Pinpoint the cell where the given text exists, returning its (X, Y) midpoint coordinate. 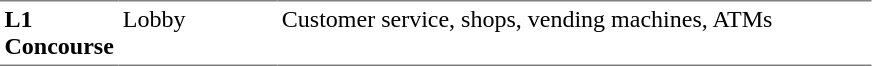
Customer service, shops, vending machines, ATMs (574, 33)
Lobby (198, 33)
L1Concourse (59, 33)
